Pinpoint the cell where the given text exists, returning its [x, y] midpoint coordinate. 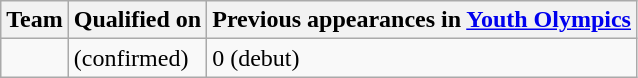
(confirmed) [137, 58]
Qualified on [137, 20]
0 (debut) [422, 58]
Previous appearances in Youth Olympics [422, 20]
Team [35, 20]
